Find where the given text appears and provide that cell's center as [X, Y] coordinate. 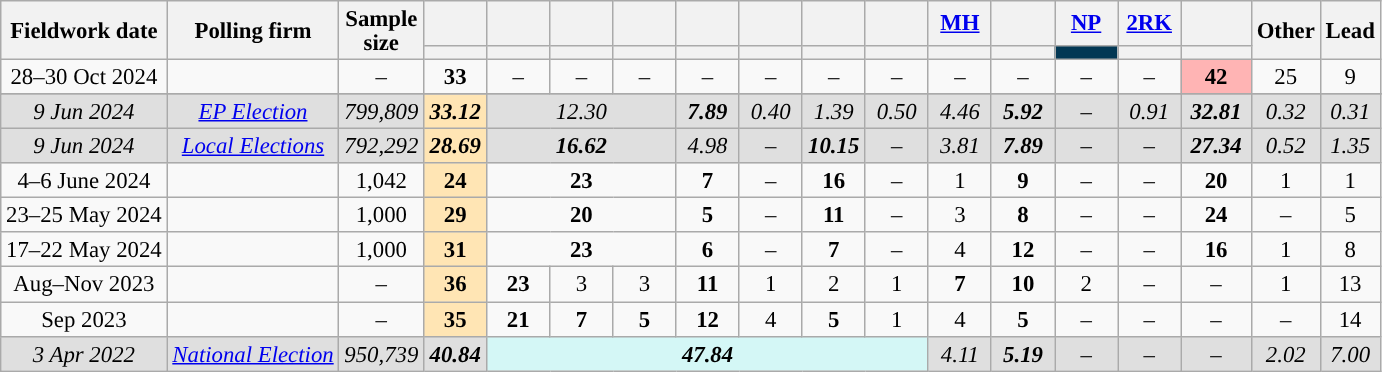
3.81 [960, 146]
33.12 [456, 112]
0.31 [1350, 112]
4.98 [708, 146]
40.84 [456, 354]
1,042 [382, 180]
Lead [1350, 30]
1.35 [1350, 146]
2RK [1150, 24]
31 [456, 250]
950,739 [382, 354]
4–6 June 2024 [84, 180]
17–22 May 2024 [84, 250]
47.84 [708, 354]
14 [1350, 320]
Polling firm [253, 30]
25 [1286, 78]
799,809 [382, 112]
2.02 [1286, 354]
Aug–Nov 2023 [84, 284]
792,292 [382, 146]
1.39 [834, 112]
4.46 [960, 112]
36 [456, 284]
0.32 [1286, 112]
28.69 [456, 146]
23–25 May 2024 [84, 216]
4.11 [960, 354]
12.30 [582, 112]
16.62 [582, 146]
0.50 [896, 112]
MH [960, 24]
33 [456, 78]
National Election [253, 354]
29 [456, 216]
5.92 [1022, 112]
Other [1286, 30]
Sep 2023 [84, 320]
10 [1022, 284]
EP Election [253, 112]
13 [1350, 284]
NP [1086, 24]
Fieldwork date [84, 30]
21 [518, 320]
6 [708, 250]
7.00 [1350, 354]
27.34 [1216, 146]
10.15 [834, 146]
0.52 [1286, 146]
32.81 [1216, 112]
35 [456, 320]
Local Elections [253, 146]
28–30 Oct 2024 [84, 78]
Samplesize [382, 30]
3 Apr 2022 [84, 354]
0.91 [1150, 112]
42 [1216, 78]
0.40 [770, 112]
5.19 [1022, 354]
